Identify which cell holds the provided text, then report its (X, Y) central coordinate. 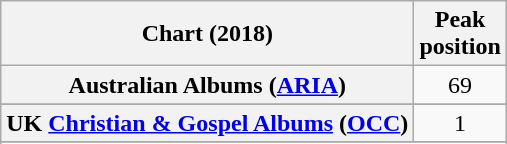
Australian Albums (ARIA) (208, 85)
Peakposition (460, 34)
69 (460, 85)
Chart (2018) (208, 34)
1 (460, 123)
UK Christian & Gospel Albums (OCC) (208, 123)
